Extract the [x, y] coordinate from the center of the cell holding the provided text.  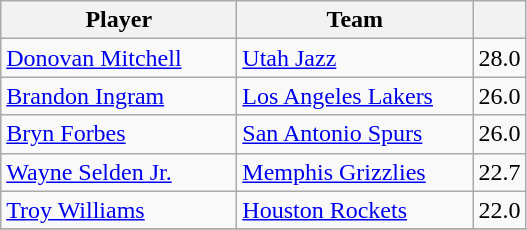
Utah Jazz [355, 58]
22.0 [500, 210]
Team [355, 20]
Player [119, 20]
28.0 [500, 58]
Donovan Mitchell [119, 58]
Los Angeles Lakers [355, 96]
Brandon Ingram [119, 96]
Bryn Forbes [119, 134]
Memphis Grizzlies [355, 172]
Wayne Selden Jr. [119, 172]
22.7 [500, 172]
San Antonio Spurs [355, 134]
Houston Rockets [355, 210]
Troy Williams [119, 210]
